For the text-containing cell, return its midpoint in (X, Y) coordinate format. 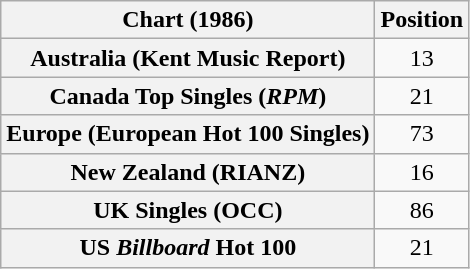
New Zealand (RIANZ) (188, 172)
UK Singles (OCC) (188, 210)
Chart (1986) (188, 20)
Australia (Kent Music Report) (188, 58)
13 (422, 58)
Canada Top Singles (RPM) (188, 96)
US Billboard Hot 100 (188, 248)
73 (422, 134)
Position (422, 20)
16 (422, 172)
86 (422, 210)
Europe (European Hot 100 Singles) (188, 134)
